Extract the [x, y] coordinate from the center of the cell holding the provided text.  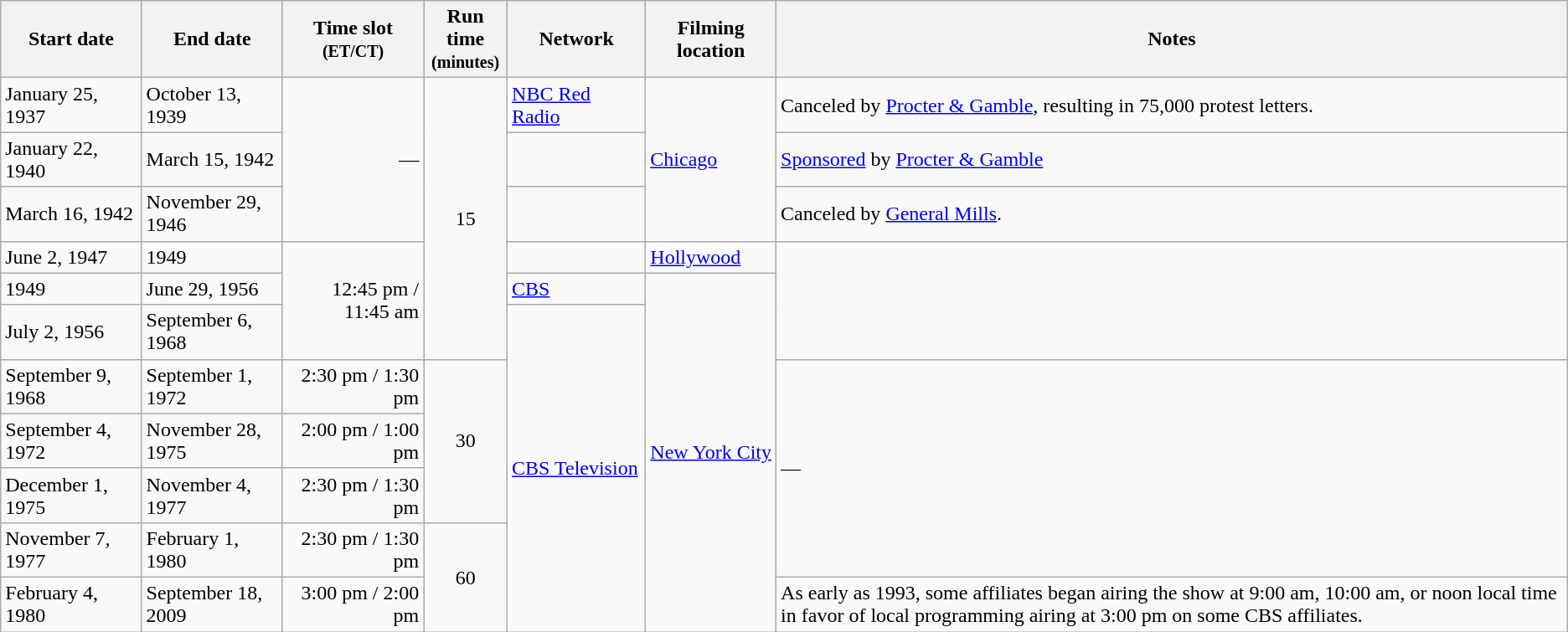
November 29, 1946 [212, 214]
September 1, 1972 [212, 387]
Canceled by Procter & Gamble, resulting in 75,000 protest letters. [1173, 105]
December 1, 1975 [71, 496]
November 28, 1975 [212, 440]
November 7, 1977 [71, 549]
15 [466, 218]
3:00 pm / 2:00 pm [353, 604]
Hollywood [711, 257]
Filminglocation [711, 39]
End date [212, 39]
September 6, 1968 [212, 331]
February 4, 1980 [71, 604]
60 [466, 577]
February 1, 1980 [212, 549]
30 [466, 440]
CBS Television [576, 468]
January 25, 1937 [71, 105]
July 2, 1956 [71, 331]
12:45 pm / 11:45 am [353, 300]
March 16, 1942 [71, 214]
Network [576, 39]
September 18, 2009 [212, 604]
NBC Red Radio [576, 105]
Start date [71, 39]
CBS [576, 289]
2:00 pm / 1:00 pm [353, 440]
Run time(minutes) [466, 39]
October 13, 1939 [212, 105]
Time slot(ET/CT) [353, 39]
March 15, 1942 [212, 159]
September 4, 1972 [71, 440]
Chicago [711, 159]
November 4, 1977 [212, 496]
New York City [711, 452]
Sponsored by Procter & Gamble [1173, 159]
June 29, 1956 [212, 289]
September 9, 1968 [71, 387]
Canceled by General Mills. [1173, 214]
June 2, 1947 [71, 257]
January 22, 1940 [71, 159]
Notes [1173, 39]
